Determine the (X, Y) coordinate at the center of the cell enclosing the given text.  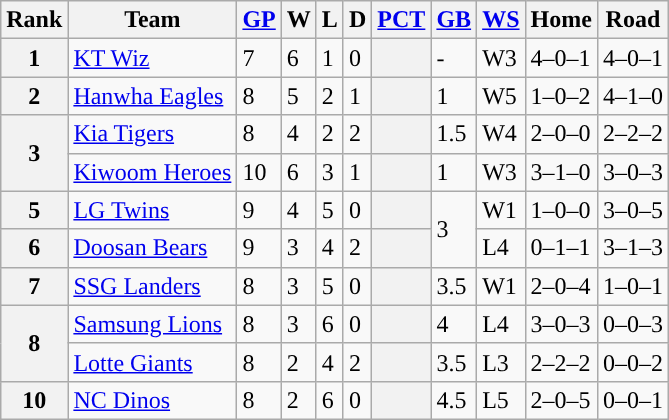
1.5 (454, 134)
2–0–4 (561, 286)
Lotte Giants (152, 362)
Kia Tigers (152, 134)
4.5 (454, 400)
1–0–1 (632, 286)
3–0–5 (632, 210)
0–0–2 (632, 362)
0–1–1 (561, 248)
LG Twins (152, 210)
PCT (402, 20)
Kiwoom Heroes (152, 172)
D (357, 20)
WS (501, 20)
- (454, 58)
Hanwha Eagles (152, 96)
0–0–1 (632, 400)
L3 (501, 362)
NC Dinos (152, 400)
2–0–0 (561, 134)
0–0–3 (632, 324)
3–1–3 (632, 248)
2–0–5 (561, 400)
1–0–0 (561, 210)
SSG Landers (152, 286)
W (298, 20)
L5 (501, 400)
L (330, 20)
Rank (34, 20)
Road (632, 20)
KT Wiz (152, 58)
3–1–0 (561, 172)
Doosan Bears (152, 248)
W5 (501, 96)
Home (561, 20)
GB (454, 20)
W4 (501, 134)
4–1–0 (632, 96)
Team (152, 20)
GP (259, 20)
1–0–2 (561, 96)
Samsung Lions (152, 324)
